Determine the (X, Y) coordinate at the center of the cell enclosing the given text.  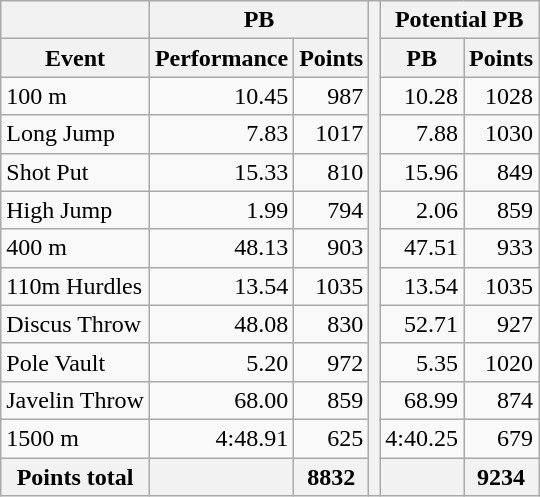
52.71 (422, 324)
Performance (221, 58)
849 (502, 172)
4:48.91 (221, 438)
4:40.25 (422, 438)
5.35 (422, 362)
Javelin Throw (76, 400)
7.83 (221, 134)
15.96 (422, 172)
48.13 (221, 248)
1020 (502, 362)
High Jump (76, 210)
933 (502, 248)
Points total (76, 477)
874 (502, 400)
1028 (502, 96)
1017 (332, 134)
2.06 (422, 210)
Shot Put (76, 172)
810 (332, 172)
47.51 (422, 248)
110m Hurdles (76, 286)
794 (332, 210)
1.99 (221, 210)
10.28 (422, 96)
830 (332, 324)
Potential PB (460, 20)
1030 (502, 134)
9234 (502, 477)
1500 m (76, 438)
100 m (76, 96)
972 (332, 362)
903 (332, 248)
8832 (332, 477)
987 (332, 96)
10.45 (221, 96)
400 m (76, 248)
927 (502, 324)
Long Jump (76, 134)
5.20 (221, 362)
48.08 (221, 324)
Pole Vault (76, 362)
Event (76, 58)
Discus Throw (76, 324)
7.88 (422, 134)
625 (332, 438)
15.33 (221, 172)
68.99 (422, 400)
679 (502, 438)
68.00 (221, 400)
